For the text-containing cell, return its midpoint in (X, Y) coordinate format. 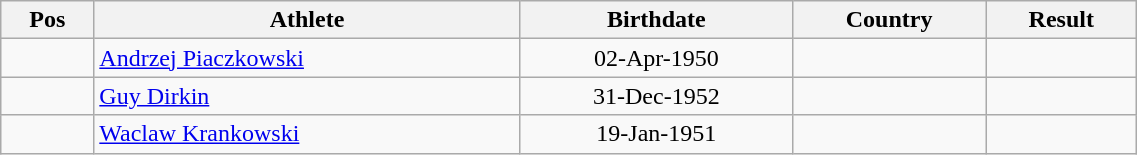
31-Dec-1952 (656, 96)
Country (888, 20)
Andrzej Piaczkowski (307, 58)
Result (1062, 20)
19-Jan-1951 (656, 134)
02-Apr-1950 (656, 58)
Waclaw Krankowski (307, 134)
Birthdate (656, 20)
Guy Dirkin (307, 96)
Athlete (307, 20)
Pos (48, 20)
